Identify which cell holds the provided text, then report its (X, Y) central coordinate. 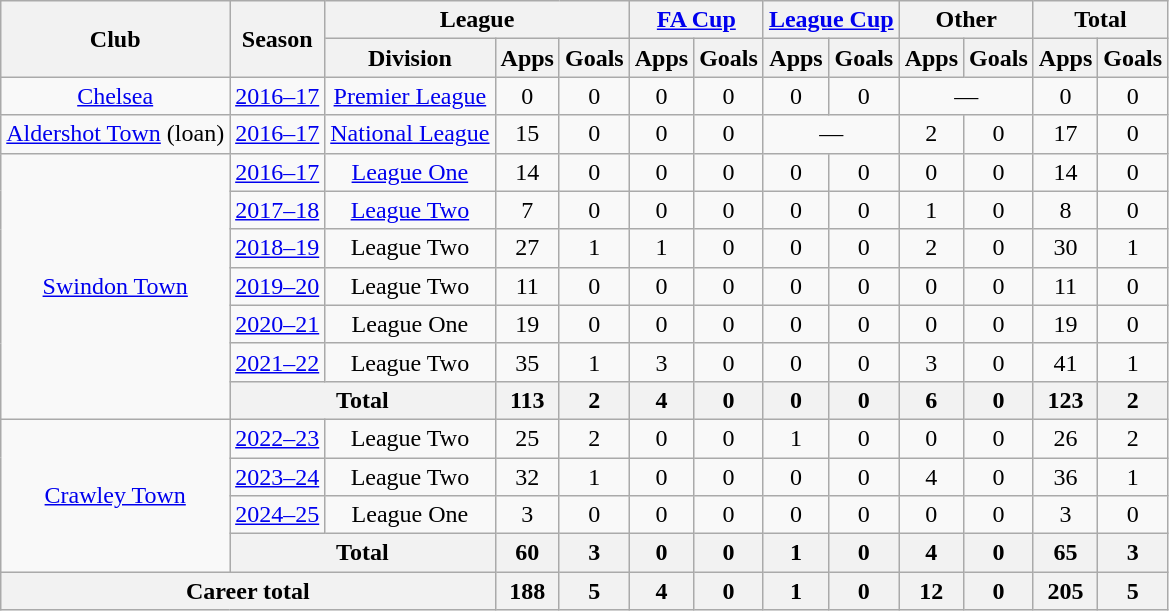
National League (410, 134)
27 (527, 248)
Other (966, 20)
32 (527, 477)
41 (1065, 362)
123 (1065, 400)
Career total (248, 591)
FA Cup (696, 20)
Premier League (410, 96)
2018–19 (278, 248)
17 (1065, 134)
2023–24 (278, 477)
8 (1065, 210)
65 (1065, 553)
25 (527, 438)
Division (410, 58)
205 (1065, 591)
Crawley Town (116, 495)
2017–18 (278, 210)
60 (527, 553)
2022–23 (278, 438)
188 (527, 591)
2019–20 (278, 286)
Chelsea (116, 96)
Season (278, 39)
Club (116, 39)
113 (527, 400)
15 (527, 134)
League Cup (831, 20)
League (477, 20)
2024–25 (278, 515)
35 (527, 362)
36 (1065, 477)
12 (931, 591)
26 (1065, 438)
7 (527, 210)
30 (1065, 248)
Aldershot Town (loan) (116, 134)
2021–22 (278, 362)
2020–21 (278, 324)
6 (931, 400)
Swindon Town (116, 286)
